Find where the given text appears and provide that cell's center as [x, y] coordinate. 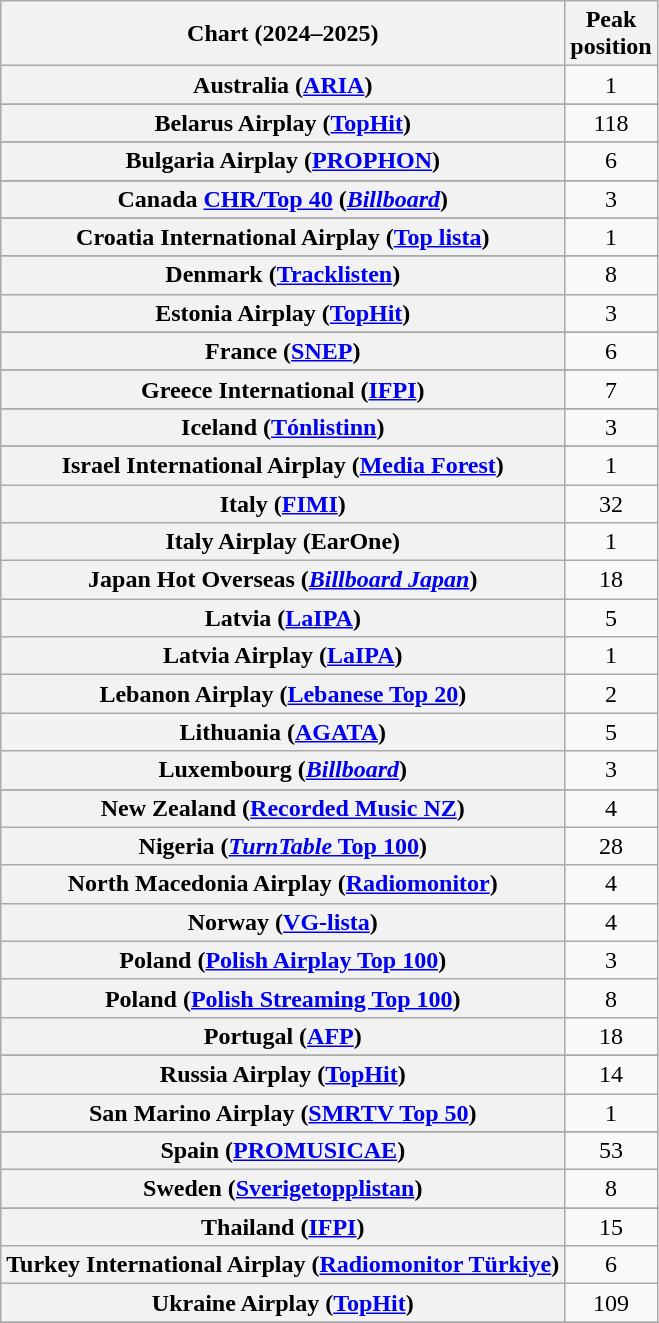
Canada CHR/Top 40 (Billboard) [283, 199]
San Marino Airplay (SMRTV Top 50) [283, 1113]
Thailand (IFPI) [283, 1227]
Israel International Airplay (Media Forest) [283, 465]
Italy Airplay (EarOne) [283, 542]
Bulgaria Airplay (PROPHON) [283, 161]
Latvia Airplay (LaIPA) [283, 656]
Belarus Airplay (TopHit) [283, 123]
Croatia International Airplay (Top lista) [283, 237]
Luxembourg (Billboard) [283, 770]
15 [611, 1227]
Nigeria (TurnTable Top 100) [283, 846]
North Macedonia Airplay (Radiomonitor) [283, 884]
118 [611, 123]
Greece International (IFPI) [283, 389]
Estonia Airplay (TopHit) [283, 313]
Poland (Polish Airplay Top 100) [283, 960]
Portugal (AFP) [283, 1036]
Australia (ARIA) [283, 85]
Turkey International Airplay (Radiomonitor Türkiye) [283, 1265]
Russia Airplay (TopHit) [283, 1074]
Lithuania (AGATA) [283, 732]
Sweden (Sverigetopplistan) [283, 1189]
7 [611, 389]
Peakposition [611, 34]
Ukraine Airplay (TopHit) [283, 1303]
53 [611, 1151]
Denmark (Tracklisten) [283, 275]
32 [611, 503]
14 [611, 1074]
Japan Hot Overseas (Billboard Japan) [283, 580]
Lebanon Airplay (Lebanese Top 20) [283, 694]
Iceland (Tónlistinn) [283, 427]
Poland (Polish Streaming Top 100) [283, 998]
Norway (VG-lista) [283, 922]
New Zealand (Recorded Music NZ) [283, 808]
28 [611, 846]
France (SNEP) [283, 351]
Chart (2024–2025) [283, 34]
Italy (FIMI) [283, 503]
109 [611, 1303]
2 [611, 694]
Spain (PROMUSICAE) [283, 1151]
Latvia (LaIPA) [283, 618]
